Search for the cell housing the specified text and yield its (X, Y) center coordinate. 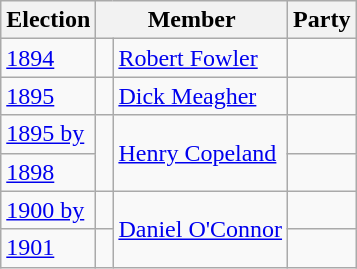
1894 (48, 58)
Robert Fowler (200, 58)
Henry Copeland (200, 153)
Daniel O'Connor (200, 229)
Election (48, 20)
1898 (48, 172)
Party (322, 20)
Member (192, 20)
Dick Meagher (200, 96)
1901 (48, 248)
1895 by (48, 134)
1900 by (48, 210)
1895 (48, 96)
